Capture the cell that displays the provided text and extract its (x, y) central coordinate. 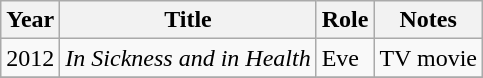
2012 (30, 58)
Eve (345, 58)
Role (345, 20)
Notes (428, 20)
Year (30, 20)
TV movie (428, 58)
In Sickness and in Health (188, 58)
Title (188, 20)
